Detect which cell encompasses the target text, then output its (X, Y) center coordinate. 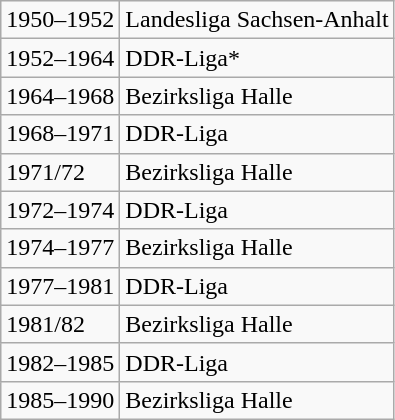
1972–1974 (60, 210)
1981/82 (60, 324)
1952–1964 (60, 58)
1985–1990 (60, 400)
1982–1985 (60, 362)
1968–1971 (60, 134)
1950–1952 (60, 20)
DDR-Liga* (257, 58)
1964–1968 (60, 96)
1977–1981 (60, 286)
1971/72 (60, 172)
Landesliga Sachsen-Anhalt (257, 20)
1974–1977 (60, 248)
